Locate the cell with the specified text and output its [x, y] center coordinate. 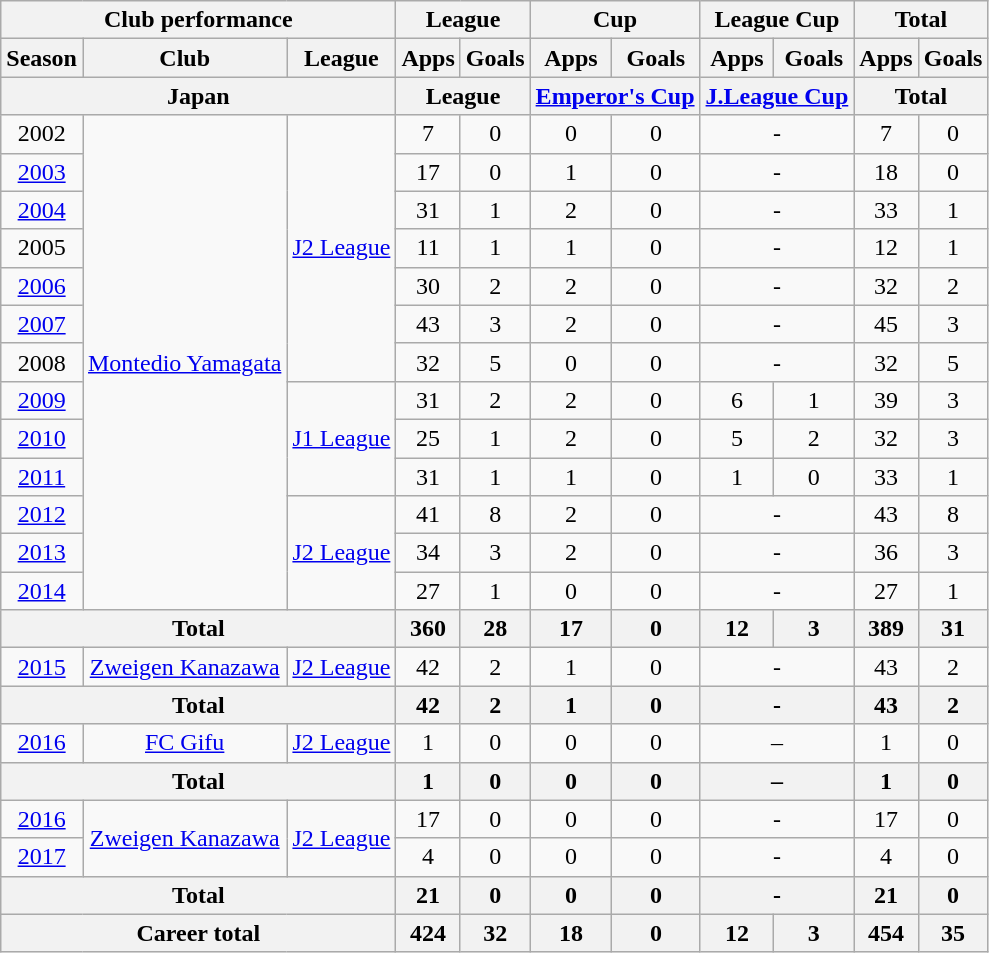
424 [428, 933]
6 [737, 400]
League Cup [777, 20]
Season [42, 58]
41 [428, 515]
FC Gifu [184, 743]
2007 [42, 324]
2004 [42, 210]
2017 [42, 857]
Japan [198, 96]
30 [428, 286]
2002 [42, 134]
35 [953, 933]
Club performance [198, 20]
2009 [42, 400]
389 [886, 629]
2012 [42, 515]
2005 [42, 248]
2013 [42, 553]
11 [428, 248]
34 [428, 553]
J.League Cup [777, 96]
28 [495, 629]
45 [886, 324]
25 [428, 438]
2008 [42, 362]
J1 League [342, 438]
2010 [42, 438]
2011 [42, 477]
2003 [42, 172]
Club [184, 58]
Emperor's Cup [615, 96]
2015 [42, 667]
39 [886, 400]
2006 [42, 286]
36 [886, 553]
Cup [615, 20]
Career total [198, 933]
2014 [42, 591]
Montedio Yamagata [184, 362]
360 [428, 629]
454 [886, 933]
